Capture the cell that displays the provided text and extract its (X, Y) central coordinate. 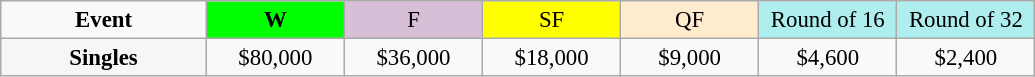
Round of 16 (828, 20)
Event (104, 20)
$9,000 (690, 58)
Singles (104, 58)
Round of 32 (966, 20)
SF (552, 20)
$36,000 (413, 58)
F (413, 20)
W (275, 20)
QF (690, 20)
$80,000 (275, 58)
$4,600 (828, 58)
$2,400 (966, 58)
$18,000 (552, 58)
